Capture the cell that displays the provided text and extract its [x, y] central coordinate. 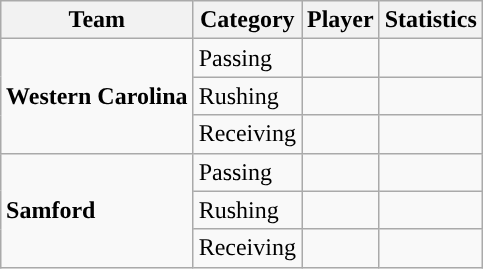
Western Carolina [98, 96]
Category [247, 20]
Samford [98, 210]
Player [341, 20]
Team [98, 20]
Statistics [430, 20]
